Determine the [X, Y] coordinate at the center of the cell enclosing the given text.  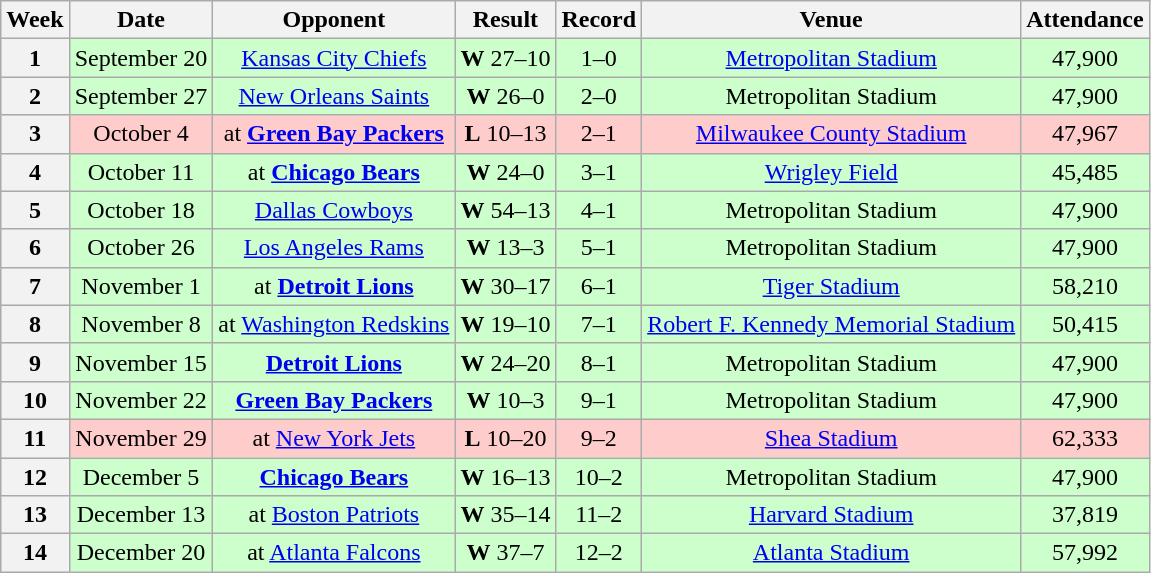
9–2 [599, 438]
at Green Bay Packers [334, 134]
58,210 [1085, 286]
6–1 [599, 286]
57,992 [1085, 553]
November 22 [141, 400]
Opponent [334, 20]
December 5 [141, 477]
Shea Stadium [832, 438]
W 35–14 [506, 515]
September 20 [141, 58]
Robert F. Kennedy Memorial Stadium [832, 324]
Los Angeles Rams [334, 248]
7–1 [599, 324]
at Atlanta Falcons [334, 553]
9–1 [599, 400]
Milwaukee County Stadium [832, 134]
W 24–0 [506, 172]
12 [35, 477]
2 [35, 96]
2–0 [599, 96]
W 54–13 [506, 210]
New Orleans Saints [334, 96]
4–1 [599, 210]
November 8 [141, 324]
6 [35, 248]
L 10–13 [506, 134]
Dallas Cowboys [334, 210]
December 13 [141, 515]
Wrigley Field [832, 172]
W 13–3 [506, 248]
4 [35, 172]
W 16–13 [506, 477]
5–1 [599, 248]
W 10–3 [506, 400]
November 1 [141, 286]
2–1 [599, 134]
7 [35, 286]
45,485 [1085, 172]
Date [141, 20]
Week [35, 20]
October 26 [141, 248]
W 27–10 [506, 58]
W 19–10 [506, 324]
Attendance [1085, 20]
September 27 [141, 96]
50,415 [1085, 324]
12–2 [599, 553]
37,819 [1085, 515]
9 [35, 362]
3–1 [599, 172]
47,967 [1085, 134]
Record [599, 20]
14 [35, 553]
L 10–20 [506, 438]
W 26–0 [506, 96]
11–2 [599, 515]
8–1 [599, 362]
W 37–7 [506, 553]
W 30–17 [506, 286]
at Boston Patriots [334, 515]
5 [35, 210]
at Washington Redskins [334, 324]
3 [35, 134]
at Chicago Bears [334, 172]
at New York Jets [334, 438]
Harvard Stadium [832, 515]
Result [506, 20]
62,333 [1085, 438]
10 [35, 400]
Chicago Bears [334, 477]
13 [35, 515]
November 15 [141, 362]
1 [35, 58]
at Detroit Lions [334, 286]
December 20 [141, 553]
11 [35, 438]
Venue [832, 20]
Kansas City Chiefs [334, 58]
Atlanta Stadium [832, 553]
10–2 [599, 477]
W 24–20 [506, 362]
Detroit Lions [334, 362]
November 29 [141, 438]
October 11 [141, 172]
Green Bay Packers [334, 400]
1–0 [599, 58]
October 4 [141, 134]
8 [35, 324]
October 18 [141, 210]
Tiger Stadium [832, 286]
